Extract the [x, y] coordinate from the center of the cell holding the provided text.  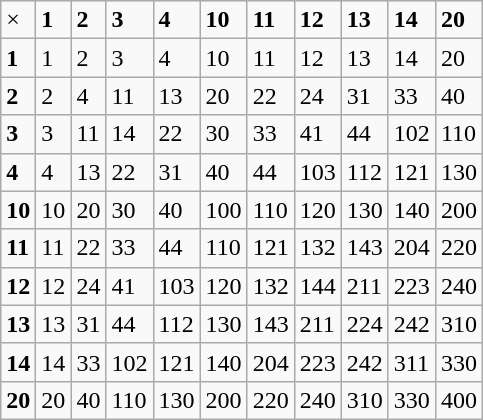
224 [364, 324]
144 [318, 286]
311 [412, 362]
400 [458, 400]
100 [224, 210]
× [18, 20]
